From the cell containing the given text, extract its center point as (X, Y) coordinate. 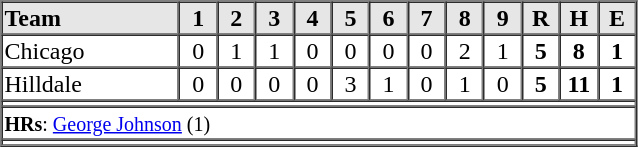
Hilldale (91, 84)
11 (579, 84)
Chicago (91, 50)
E (617, 18)
6 (388, 18)
H (579, 18)
Team (91, 18)
HRs: George Johnson (1) (319, 122)
7 (427, 18)
R (541, 18)
9 (503, 18)
4 (312, 18)
